Return the [X, Y] coordinate for the center point of the cell that contains the specified text.  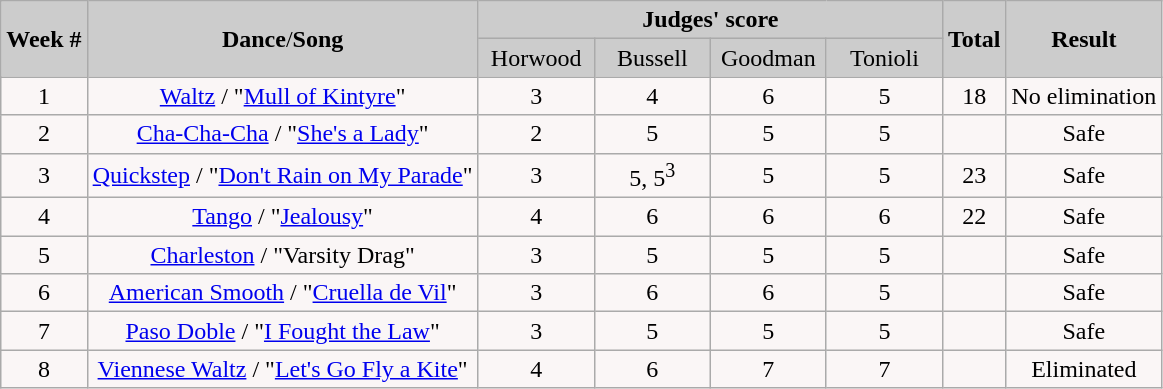
23 [974, 176]
22 [974, 217]
Cha-Cha-Cha / "She's a Lady" [282, 134]
Quickstep / "Don't Rain on My Parade" [282, 176]
Result [1084, 39]
Eliminated [1084, 369]
No elimination [1084, 96]
Goodman [768, 58]
Charleston / "Varsity Drag" [282, 255]
Bussell [652, 58]
Waltz / "Mull of Kintyre" [282, 96]
18 [974, 96]
American Smooth / "Cruella de Vil" [282, 293]
Week # [44, 39]
Paso Doble / "I Fought the Law" [282, 331]
Tango / "Jealousy" [282, 217]
Dance/Song [282, 39]
Total [974, 39]
1 [44, 96]
5, 53 [652, 176]
8 [44, 369]
Viennese Waltz / "Let's Go Fly a Kite" [282, 369]
Horwood [536, 58]
Judges' score [710, 20]
Tonioli [884, 58]
